Pinpoint the cell where the given text exists, returning its (x, y) midpoint coordinate. 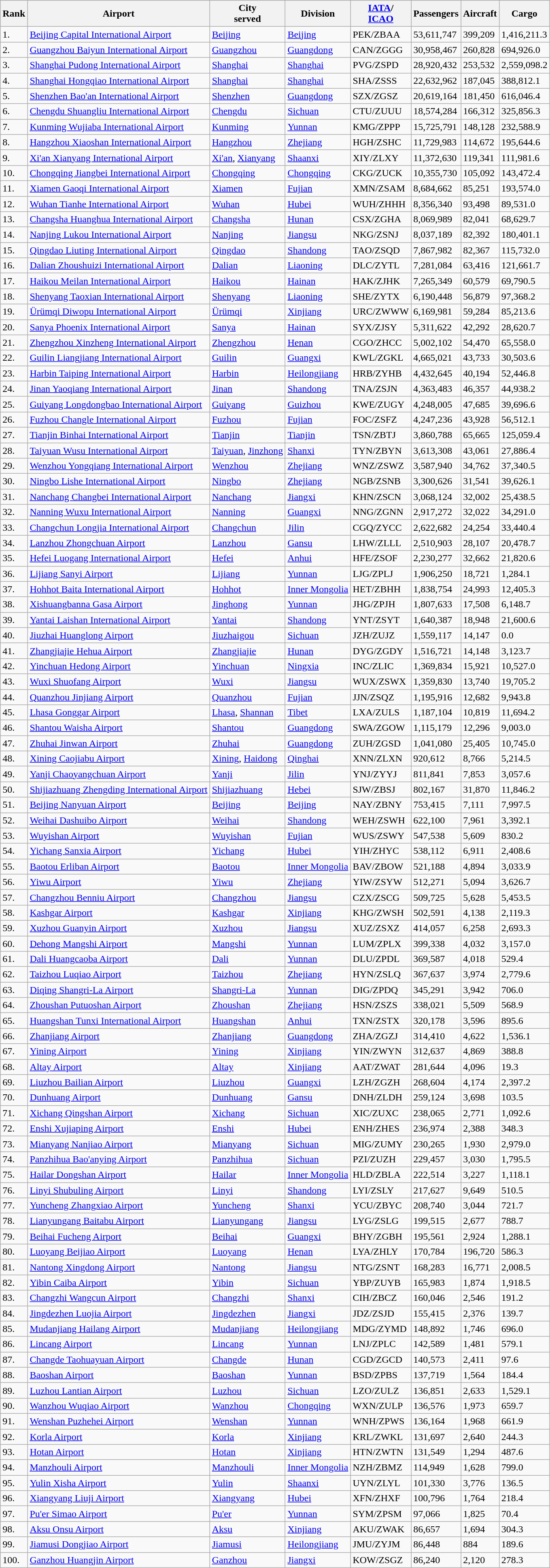
Kashgar (248, 913)
Zhanjiang (248, 1036)
89. (14, 1390)
Pu'er Simao Airport (119, 1514)
YIH/ZHYC (381, 851)
Yulin (248, 1483)
136,164 (436, 1421)
100,796 (436, 1498)
369,587 (436, 959)
33,440.4 (525, 528)
165,983 (436, 1283)
4,432,645 (436, 373)
2,546 (480, 1298)
Hohhot (248, 589)
Zhoushan (248, 1005)
50. (14, 789)
Aksu Onsu Airport (119, 1529)
53,611,747 (436, 34)
CTU/ZUUU (381, 111)
XMN/ZSAM (381, 188)
93. (14, 1452)
SYM/ZPSM (381, 1514)
14,147 (480, 635)
3,157.0 (525, 944)
83. (14, 1298)
86,448 (436, 1545)
661.9 (525, 1421)
Korla (248, 1437)
388.8 (525, 1051)
63,416 (480, 266)
PEK/ZBAA (381, 34)
Quanzhou Jinjiang Airport (119, 697)
3,776 (480, 1483)
5,453.5 (525, 897)
1,628 (480, 1468)
1,973 (480, 1406)
KHN/ZSCN (381, 497)
81. (14, 1267)
Dunhuang (248, 1098)
Wenshan Puzhehei Airport (119, 1421)
9. (14, 157)
1,115,179 (436, 728)
Qingdao (248, 250)
3,123.7 (525, 651)
10,527.0 (525, 666)
Sanya (248, 327)
Cargo (525, 14)
TSN/ZBTJ (381, 435)
4. (14, 81)
28,620.7 (525, 327)
Rank (14, 14)
1,906,250 (436, 574)
278.3 (525, 1560)
1,930 (480, 1144)
208,740 (436, 1206)
CIH/ZBCZ (381, 1298)
Shangri-La (248, 990)
DIG/ZPDQ (381, 990)
63. (14, 990)
SHA/ZSSS (381, 81)
694,926.0 (525, 50)
Dalian (248, 266)
Pu'er (248, 1514)
Changzhi (248, 1298)
27,886.4 (525, 451)
26. (14, 419)
KHG/ZWSH (381, 913)
Wuxi Shuofang Airport (119, 681)
60,579 (480, 281)
320,178 (436, 1021)
56,512.1 (525, 419)
232,588.9 (525, 127)
Chengdu (248, 111)
66. (14, 1036)
Quanzhou (248, 697)
Jingdezhen (248, 1313)
JHG/ZPJH (381, 604)
920,612 (436, 759)
Xining Caojiabu Airport (119, 759)
1,807,633 (436, 604)
86. (14, 1344)
XNN/ZLXN (381, 759)
3,227 (480, 1174)
Wenshan (248, 1421)
3. (14, 65)
CAN/ZGGG (381, 50)
SYX/ZJSY (381, 327)
1,838,754 (436, 589)
99. (14, 1545)
93,498 (480, 204)
1,187,104 (436, 713)
31,541 (480, 481)
2,622,682 (436, 528)
Yiwu (248, 882)
7,961 (480, 820)
90. (14, 1406)
Xichang Qingshan Airport (119, 1113)
2,559,098.2 (525, 65)
4,622 (480, 1036)
73. (14, 1144)
Linyi Shubuling Airport (119, 1190)
11,694.2 (525, 713)
2,779.6 (525, 974)
Aksu (248, 1529)
Changsha (248, 219)
3,596 (480, 1021)
5,609 (480, 836)
4,174 (480, 1082)
PVG/ZSPD (381, 65)
1,874 (480, 1283)
4,363,483 (436, 389)
260,828 (480, 50)
Nanjing Lukou International Airport (119, 235)
2,411 (480, 1360)
115,732.0 (525, 250)
Changchun (248, 528)
INC/ZLIC (381, 666)
706.0 (525, 990)
NZH/ZBMZ (381, 1468)
4,894 (480, 866)
Yulin Xisha Airport (119, 1483)
45. (14, 713)
XIY/ZLXY (381, 157)
512,271 (436, 882)
94. (14, 1468)
84. (14, 1313)
Mudanjiang (248, 1329)
Changzhou Benniu Airport (119, 897)
72. (14, 1128)
1,918.5 (525, 1283)
39. (14, 620)
18. (14, 296)
Xi'an Xianyang International Airport (119, 157)
52,446.8 (525, 373)
Ürümqi Diwopu International Airport (119, 312)
3,974 (480, 974)
13,740 (480, 681)
Liuzhou (248, 1082)
Xiangyang (248, 1498)
312,637 (436, 1051)
UYN/ZLYL (381, 1483)
46,357 (480, 389)
12,682 (480, 697)
YNT/ZSYT (381, 620)
PZI/ZUZH (381, 1159)
86,657 (436, 1529)
TXN/ZSTX (381, 1021)
399,209 (480, 34)
Manzhouli (248, 1468)
82. (14, 1283)
2,979.0 (525, 1144)
68. (14, 1067)
Fuzhou (248, 419)
3,033.9 (525, 866)
4,665,021 (436, 358)
1,559,117 (436, 635)
LYI/ZSLY (381, 1190)
20,478.7 (525, 543)
155,415 (436, 1313)
4,247,236 (436, 419)
SWA/ZGOW (381, 728)
61. (14, 959)
KWE/ZUGY (381, 404)
7. (14, 127)
Wanzhou (248, 1406)
43,928 (480, 419)
Hotan (248, 1452)
22,632,962 (436, 81)
Xuzhou Guanyin Airport (119, 928)
5,509 (480, 1005)
Diqing Shangri-La Airport (119, 990)
9,943.8 (525, 697)
509,725 (436, 897)
77. (14, 1206)
399,338 (436, 944)
42,292 (480, 327)
510.5 (525, 1190)
Guiyang Longdongbao International Airport (119, 404)
XUZ/ZSXZ (381, 928)
Jiuzhaigou (248, 635)
Baotou Erliban Airport (119, 866)
1,481 (480, 1344)
33. (14, 528)
DLC/ZYTL (381, 266)
Aircraft (480, 14)
Hailar (248, 1174)
41. (14, 651)
4,248,005 (436, 404)
80. (14, 1252)
Yanji (248, 774)
Nantong Xingdong Airport (119, 1267)
Xiangyang Liuji Airport (119, 1498)
14. (14, 235)
2,510,903 (436, 543)
Yibin Caiba Airport (119, 1283)
KOW/ZSGZ (381, 1560)
85,213.6 (525, 312)
1,529.1 (525, 1390)
67. (14, 1051)
10,819 (480, 713)
78. (14, 1221)
65,558.0 (525, 343)
44,938.2 (525, 389)
98. (14, 1529)
6,190,448 (436, 296)
JDZ/ZSJD (381, 1313)
SZX/ZGSZ (381, 96)
Guiyang (248, 404)
1,041,080 (436, 743)
YIN/ZWYN (381, 1051)
2,388 (480, 1128)
Manzhouli Airport (119, 1468)
Nanchang (248, 497)
616,046.4 (525, 96)
WUX/ZSWX (381, 681)
8,356,340 (436, 204)
Lijiang (248, 574)
1,968 (480, 1421)
64. (14, 1005)
Wuhan Tianhe International Airport (119, 204)
Kunming Wujiaba International Airport (119, 127)
XIC/ZUXC (381, 1113)
8,037,189 (436, 235)
Lanzhou (248, 543)
388,812.1 (525, 81)
12. (14, 204)
6,169,981 (436, 312)
38. (14, 604)
230,265 (436, 1144)
Baotou (248, 866)
Linyi (248, 1190)
348.3 (525, 1128)
70.4 (525, 1514)
367,637 (436, 974)
895.6 (525, 1021)
JJN/ZSQZ (381, 697)
19. (14, 312)
82,367 (480, 250)
19.3 (525, 1067)
Nanjing (248, 235)
13. (14, 219)
187,045 (480, 81)
30,958,467 (436, 50)
Yuncheng Zhangxiao Airport (119, 1206)
20,619,164 (436, 96)
87. (14, 1360)
Zhuhai Jinwan Airport (119, 743)
Nanning Wuxu International Airport (119, 512)
20. (14, 327)
Jinan (248, 389)
0.0 (525, 635)
DNH/ZLDH (381, 1098)
Panzhihua Bao'anying Airport (119, 1159)
24. (14, 389)
199,515 (436, 1221)
28,107 (480, 543)
WNZ/ZSWZ (381, 466)
Taiyuan Wusu International Airport (119, 451)
196,720 (480, 1252)
547,538 (436, 836)
7,853 (480, 774)
JMU/ZYJM (381, 1545)
34,762 (480, 466)
Baoshan Airport (119, 1375)
74. (14, 1159)
51. (14, 805)
24,254 (480, 528)
538,112 (436, 851)
5. (14, 96)
5,214.5 (525, 759)
IATA/ICAO (381, 14)
52. (14, 820)
281,644 (436, 1067)
5,628 (480, 897)
114,949 (436, 1468)
119,341 (480, 157)
LZO/ZULZ (381, 1390)
136,576 (436, 1406)
XFN/ZHXF (381, 1498)
25,405 (480, 743)
LUM/ZPLX (381, 944)
LJG/ZPLJ (381, 574)
Yibin (248, 1283)
3,698 (480, 1098)
1,118.1 (525, 1174)
Shantou Waisha Airport (119, 728)
43,733 (480, 358)
1,746 (480, 1329)
22. (14, 358)
56,879 (480, 296)
181,450 (480, 96)
2,924 (480, 1236)
28. (14, 451)
4,018 (480, 959)
Hohhot Baita International Airport (119, 589)
TAO/ZSQD (381, 250)
DLU/ZPDL (381, 959)
Qinghai (318, 759)
338,021 (436, 1005)
54,470 (480, 343)
Hebei (318, 789)
12,296 (480, 728)
6. (14, 111)
788.7 (525, 1221)
62. (14, 974)
184.4 (525, 1375)
Dali (248, 959)
622,100 (436, 820)
MIG/ZUMY (381, 1144)
Kashgar Airport (119, 913)
659.7 (525, 1406)
96. (14, 1498)
15,725,791 (436, 127)
Guangzhou Baiyun International Airport (119, 50)
Harbin (248, 373)
1,516,721 (436, 651)
7,867,982 (436, 250)
LNJ/ZPLC (381, 1344)
Beihai Fucheng Airport (119, 1236)
414,057 (436, 928)
8,684,662 (436, 188)
7,281,084 (436, 266)
43,061 (480, 451)
1,195,916 (436, 697)
Lhasa Gonggar Airport (119, 713)
12,405.3 (525, 589)
4,869 (480, 1051)
17,508 (480, 604)
586.3 (525, 1252)
696.0 (525, 1329)
97,066 (436, 1514)
Hotan Airport (119, 1452)
82,392 (480, 235)
10. (14, 173)
2,008.5 (525, 1267)
YCU/ZBYC (381, 1206)
1,369,834 (436, 666)
Chongqing Jiangbei International Airport (119, 173)
19,705.2 (525, 681)
1,092.6 (525, 1113)
1,294 (480, 1452)
Ningxia (318, 666)
Shanghai Hongqiao International Airport (119, 81)
HTN/ZWTN (381, 1452)
URC/ZWWW (381, 312)
3,860,788 (436, 435)
YBP/ZUYB (381, 1283)
Hefei (248, 558)
2,633 (480, 1390)
46. (14, 728)
Taizhou (248, 974)
79. (14, 1236)
195,561 (436, 1236)
57. (14, 897)
BHY/ZGBH (381, 1236)
Shijiazhuang Zhengding International Airport (119, 789)
7,111 (480, 805)
3,626.7 (525, 882)
Lincang (248, 1344)
15. (14, 250)
136,851 (436, 1390)
WXN/ZULP (381, 1406)
Harbin Taiping International Airport (119, 373)
14,148 (480, 651)
KMG/ZPPP (381, 127)
40. (14, 635)
91. (14, 1421)
Huangshan Tunxi International Airport (119, 1021)
85,251 (480, 188)
CSX/ZGHA (381, 219)
58. (14, 913)
43. (14, 681)
139.7 (525, 1313)
Kunming (248, 127)
LYG/ZSLG (381, 1221)
Jiamusi Dongjiao Airport (119, 1545)
56. (14, 882)
111,981.6 (525, 157)
Cityserved (248, 14)
25. (14, 404)
Guangzhou (248, 50)
236,974 (436, 1128)
170,784 (436, 1252)
3,587,940 (436, 466)
Yinchuan Hedong Airport (119, 666)
TYN/ZBYN (381, 451)
8. (14, 142)
27. (14, 435)
148,128 (480, 127)
802,167 (436, 789)
Hangzhou Xiaoshan International Airport (119, 142)
HRB/ZYHB (381, 373)
Jinan Yaoqiang International Airport (119, 389)
97. (14, 1514)
59,284 (480, 312)
28,920,432 (436, 65)
166,312 (480, 111)
Wuhan (248, 204)
NKG/ZSNJ (381, 235)
BSD/ZPBS (381, 1375)
10,355,730 (436, 173)
Changzhi Wangcun Airport (119, 1298)
Yuncheng (248, 1206)
Mianyang Nanjiao Airport (119, 1144)
LHW/ZLLL (381, 543)
47,685 (480, 404)
5,002,102 (436, 343)
9,003.0 (525, 728)
88. (14, 1375)
Ürümqi (248, 312)
ENH/ZHES (381, 1128)
Shenzhen Bao'an International Airport (119, 96)
229,457 (436, 1159)
Yantai (248, 620)
NGB/ZSNB (381, 481)
2,693.3 (525, 928)
Luoyang (248, 1252)
521,188 (436, 866)
30,503.6 (525, 358)
Lanzhou Zhongchuan Airport (119, 543)
1,795.5 (525, 1159)
6,911 (480, 851)
Changde (248, 1360)
32,662 (480, 558)
137,719 (436, 1375)
Yining (248, 1051)
Wuyishan (248, 836)
44. (14, 697)
217,627 (436, 1190)
65. (14, 1021)
Wuxi (248, 681)
18,948 (480, 620)
Tibet (318, 713)
Dali Huangcaoba Airport (119, 959)
1,640,387 (436, 620)
191.2 (525, 1298)
Lhasa, Shannan (248, 713)
Lianyungang Baitabu Airport (119, 1221)
830.2 (525, 836)
AKU/ZWAK (381, 1529)
MDG/ZYMD (381, 1329)
FOC/ZSFZ (381, 419)
16,771 (480, 1267)
Shenzhen (248, 96)
39,626.1 (525, 481)
HYN/ZSLQ (381, 974)
131,549 (436, 1452)
Zhoushan Putuoshan Airport (119, 1005)
Xining, Haidong (248, 759)
YNJ/ZYYJ (381, 774)
Luoyang Beijiao Airport (119, 1252)
89,531.0 (525, 204)
Weihai (248, 820)
CGQ/ZYCC (381, 528)
Jiuzhai Huanglong Airport (119, 635)
Haikou (248, 281)
7,997.5 (525, 805)
Hangzhou (248, 142)
Jingdezhen Luojia Airport (119, 1313)
Chengdu Shuangliu International Airport (119, 111)
Huangshan (248, 1021)
253,532 (480, 65)
Taizhou Luqiao Airport (119, 974)
Wenzhou Yongqiang International Airport (119, 466)
Weihai Dashuibo Airport (119, 820)
HET/ZBHH (381, 589)
345,291 (436, 990)
32,002 (480, 497)
1. (14, 34)
Changsha Huanghua International Airport (119, 219)
34,291.0 (525, 512)
1,359,830 (436, 681)
Zhanjiang Airport (119, 1036)
1,764 (480, 1498)
55. (14, 866)
4,138 (480, 913)
180,401.1 (525, 235)
Enshi (248, 1128)
Zhangjiajie (248, 651)
Hefei Luogang International Airport (119, 558)
3,613,308 (436, 451)
Hailar Dongshan Airport (119, 1174)
Xi'an, Xianyang (248, 157)
11. (14, 188)
1,288.1 (525, 1236)
884 (480, 1545)
YIW/ZSYW (381, 882)
1,536.1 (525, 1036)
121,661.7 (525, 266)
Dehong Mangshi Airport (119, 944)
17. (14, 281)
37,340.5 (525, 466)
Shanghai Pudong International Airport (119, 65)
103.5 (525, 1098)
502,591 (436, 913)
101,330 (436, 1483)
25,438.5 (525, 497)
Nantong (248, 1267)
2,640 (480, 1437)
23. (14, 373)
Mudanjiang Hailang Airport (119, 1329)
29. (14, 466)
1,416,211.3 (525, 34)
42. (14, 666)
140,573 (436, 1360)
Mangshi (248, 944)
40,194 (480, 373)
Xiamen (248, 188)
1,284.1 (525, 574)
2,917,272 (436, 512)
2,397.2 (525, 1082)
HSN/ZSZS (381, 1005)
Mianyang (248, 1144)
Tianjin Binhai International Airport (119, 435)
Guilin Liangjiang International Airport (119, 358)
Wenzhou (248, 466)
82,041 (480, 219)
NNG/ZGNN (381, 512)
75. (14, 1174)
Ningbo (248, 481)
1,694 (480, 1529)
Dalian Zhoushuizi International Airport (119, 266)
Dunhuang Airport (119, 1098)
222,514 (436, 1174)
Baoshan (248, 1375)
Nanchang Changbei International Airport (119, 497)
Altay (248, 1067)
304.3 (525, 1529)
2,677 (480, 1221)
Xishuangbanna Gasa Airport (119, 604)
18,574,284 (436, 111)
AAT/ZWAT (381, 1067)
Shijiazhuang (248, 789)
16. (14, 266)
811,841 (436, 774)
799.0 (525, 1468)
2,230,277 (436, 558)
31. (14, 497)
LXA/ZULS (381, 713)
Passengers (436, 14)
568.9 (525, 1005)
Yanji Chaoyangchuan Airport (119, 774)
100. (14, 1560)
76. (14, 1190)
Wanzhou Wuqiao Airport (119, 1406)
53. (14, 836)
Zhengzhou Xinzheng International Airport (119, 343)
238,065 (436, 1113)
3,392.1 (525, 820)
148,892 (436, 1329)
Shenyang Taoxian International Airport (119, 296)
KRL/ZWKL (381, 1437)
HAK/ZJHK (381, 281)
Ningbo Lishe International Airport (119, 481)
7,265,349 (436, 281)
2,119.3 (525, 913)
WUS/ZSWY (381, 836)
Shenyang (248, 296)
59. (14, 928)
Changchun Longjia International Airport (119, 528)
97,368.2 (525, 296)
753,415 (436, 805)
DYG/ZGDY (381, 651)
85. (14, 1329)
Yichang Sanxia Airport (119, 851)
487.6 (525, 1452)
97.6 (525, 1360)
LZH/ZGZH (381, 1082)
Yichang (248, 851)
86,240 (436, 1560)
Lincang Airport (119, 1344)
65,665 (480, 435)
HFE/ZSOF (381, 558)
SJW/ZBSJ (381, 789)
35. (14, 558)
HLD/ZBLA (381, 1174)
8,069,989 (436, 219)
21. (14, 343)
3,030 (480, 1159)
3,044 (480, 1206)
529.4 (525, 959)
69. (14, 1082)
Yinchuan (248, 666)
Zhuhai (248, 743)
9,649 (480, 1190)
Division (318, 14)
314,410 (436, 1036)
4,096 (480, 1067)
193,574.0 (525, 188)
Lianyungang (248, 1221)
131,697 (436, 1437)
LYA/ZHLY (381, 1252)
160,046 (436, 1298)
CZX/ZSCG (381, 897)
JZH/ZUJZ (381, 635)
TNA/ZSJN (381, 389)
Yining Airport (119, 1051)
Yiwu Airport (119, 882)
2,376 (480, 1313)
721.7 (525, 1206)
21,600.6 (525, 620)
31,870 (480, 789)
Enshi Xujiaping Airport (119, 1128)
3,942 (480, 990)
95. (14, 1483)
WEH/ZSWH (381, 820)
Jiamusi (248, 1545)
49. (14, 774)
142,589 (436, 1344)
39,696.6 (525, 404)
3,057.6 (525, 774)
KWL/ZGKL (381, 358)
3,068,124 (436, 497)
2. (14, 50)
30. (14, 481)
8,766 (480, 759)
5,311,622 (436, 327)
WNH/ZPWS (381, 1421)
Shantou (248, 728)
37. (14, 589)
ZHA/ZGZJ (381, 1036)
2,120 (480, 1560)
Yantai Laishan International Airport (119, 620)
NAY/ZBNY (381, 805)
5,094 (480, 882)
4,032 (480, 944)
3,300,626 (436, 481)
Xuzhou (248, 928)
1,564 (480, 1375)
70. (14, 1098)
Wuyishan Airport (119, 836)
71. (14, 1113)
CKG/ZUCK (381, 173)
60. (14, 944)
Beijing Nanyuan Airport (119, 805)
54. (14, 851)
32,022 (480, 512)
189.6 (525, 1545)
69,790.5 (525, 281)
Luzhou Lantian Airport (119, 1390)
Lijiang Sanyi Airport (119, 574)
HGH/ZSHC (381, 142)
143,472.4 (525, 173)
10,745.0 (525, 743)
Qingdao Liuting International Airport (119, 250)
NTG/ZSNT (381, 1267)
105,092 (480, 173)
Ganzhou (248, 1560)
Jinghong (248, 604)
Panzhihua (248, 1159)
Xiamen Gaoqi International Airport (119, 188)
11,846.2 (525, 789)
Taiyuan, Jinzhong (248, 451)
Xichang (248, 1113)
325,856.3 (525, 111)
6,258 (480, 928)
68,629.7 (525, 219)
CGD/ZGCD (381, 1360)
34. (14, 543)
Sanya Phoenix International Airport (119, 327)
579.1 (525, 1344)
2,771 (480, 1113)
11,729,983 (436, 142)
Beihai (248, 1236)
Airport (119, 14)
1,825 (480, 1514)
SHE/ZYTX (381, 296)
92. (14, 1437)
Luzhou (248, 1390)
218.4 (525, 1498)
259,124 (436, 1098)
Zhengzhou (248, 343)
Korla Airport (119, 1437)
2,408.6 (525, 851)
114,672 (480, 142)
268,604 (436, 1082)
WUH/ZHHH (381, 204)
24,993 (480, 589)
Fuzhou Changle International Airport (119, 419)
Liuzhou Bailian Airport (119, 1082)
47. (14, 743)
48. (14, 759)
21,820.6 (525, 558)
6,148.7 (525, 604)
Changde Taohuayuan Airport (119, 1360)
15,921 (480, 666)
11,372,630 (436, 157)
32. (14, 512)
136.5 (525, 1483)
195,644.6 (525, 142)
BAV/ZBOW (381, 866)
125,059.4 (525, 435)
Zhangjiajie Hehua Airport (119, 651)
18,721 (480, 574)
CGO/ZHCC (381, 343)
Haikou Meilan International Airport (119, 281)
244.3 (525, 1437)
Nanning (248, 512)
Guizhou (318, 404)
Beijing Capital International Airport (119, 34)
36. (14, 574)
ZUH/ZGSD (381, 743)
168,283 (436, 1267)
Guilin (248, 358)
Ganzhou Huangjin Airport (119, 1560)
Altay Airport (119, 1067)
Changzhou (248, 897)
